Pinpoint the cell where the given text exists, returning its (x, y) midpoint coordinate. 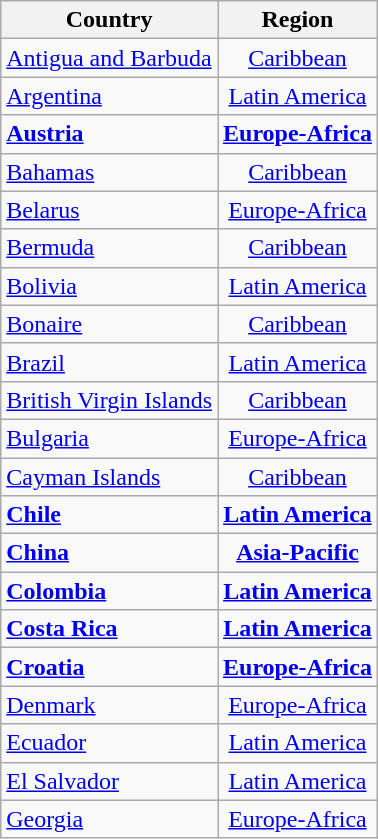
Bonaire (110, 324)
Denmark (110, 705)
Austria (110, 134)
Bermuda (110, 248)
Argentina (110, 96)
Bulgaria (110, 438)
Costa Rica (110, 629)
Region (298, 20)
Antigua and Barbuda (110, 58)
Belarus (110, 210)
Brazil (110, 362)
Bahamas (110, 172)
Georgia (110, 819)
Country (110, 20)
Asia-Pacific (298, 553)
Cayman Islands (110, 477)
Colombia (110, 591)
El Salvador (110, 781)
British Virgin Islands (110, 400)
Ecuador (110, 743)
Bolivia (110, 286)
Chile (110, 515)
Croatia (110, 667)
China (110, 553)
